From the cell containing the given text, extract its center point as [X, Y] coordinate. 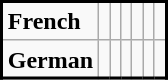
German [50, 59]
French [50, 22]
